For the text-containing cell, return its midpoint in (x, y) coordinate format. 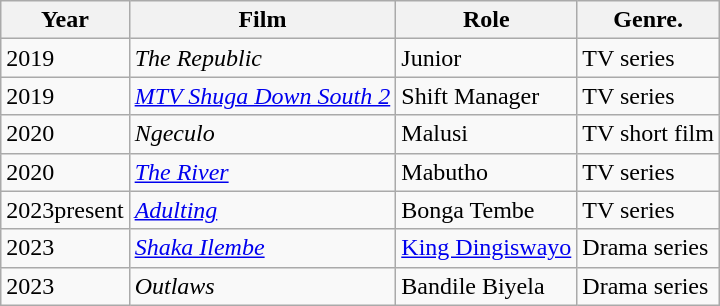
MTV Shuga Down South 2 (262, 96)
The River (262, 172)
TV short film (648, 134)
Bonga Tembe (486, 210)
Shaka Ilembe (262, 248)
Malusi (486, 134)
2023present (65, 210)
Outlaws (262, 286)
The Republic (262, 58)
King Dingiswayo (486, 248)
Junior (486, 58)
Mabutho (486, 172)
Bandile Biyela (486, 286)
Adulting (262, 210)
Role (486, 20)
Genre. (648, 20)
Film (262, 20)
Year (65, 20)
Ngeculo (262, 134)
Shift Manager (486, 96)
